From the cell containing the given text, extract its center point as [x, y] coordinate. 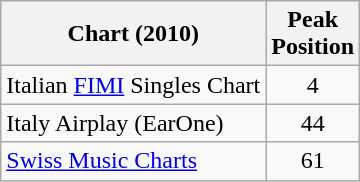
Chart (2010) [134, 34]
61 [313, 161]
Italian FIMI Singles Chart [134, 85]
Italy Airplay (EarOne) [134, 123]
Swiss Music Charts [134, 161]
PeakPosition [313, 34]
44 [313, 123]
4 [313, 85]
